Capture the cell that displays the provided text and extract its (X, Y) central coordinate. 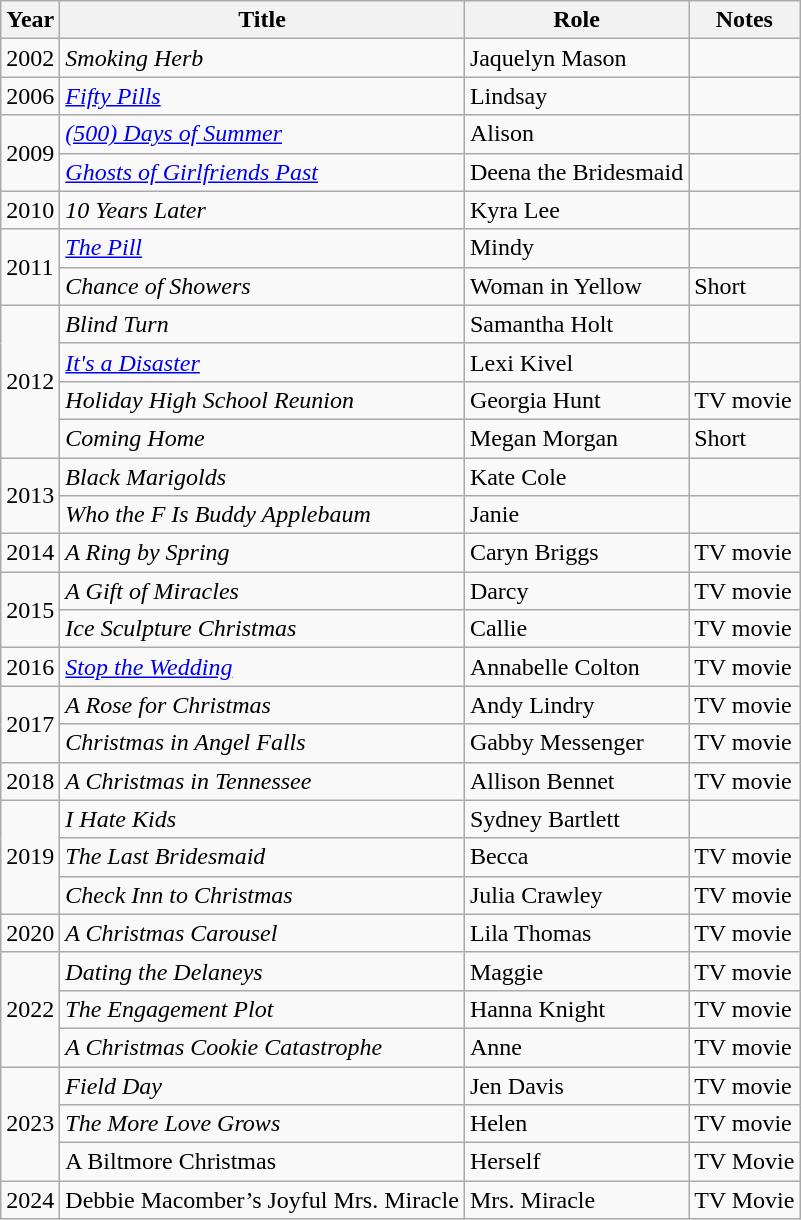
A Biltmore Christmas (262, 1162)
Anne (576, 1047)
Samantha Holt (576, 324)
A Christmas in Tennessee (262, 781)
The Engagement Plot (262, 1009)
Chance of Showers (262, 286)
Christmas in Angel Falls (262, 743)
Deena the Bridesmaid (576, 172)
Mindy (576, 248)
A Ring by Spring (262, 553)
Sydney Bartlett (576, 819)
A Rose for Christmas (262, 705)
2020 (30, 933)
Kate Cole (576, 477)
Jen Davis (576, 1085)
Holiday High School Reunion (262, 400)
Fifty Pills (262, 96)
The Pill (262, 248)
2015 (30, 610)
Callie (576, 629)
Becca (576, 857)
Black Marigolds (262, 477)
The Last Bridesmaid (262, 857)
2024 (30, 1200)
Woman in Yellow (576, 286)
Allison Bennet (576, 781)
Hanna Knight (576, 1009)
Julia Crawley (576, 895)
Field Day (262, 1085)
A Christmas Cookie Catastrophe (262, 1047)
2019 (30, 857)
2022 (30, 1009)
2016 (30, 667)
Annabelle Colton (576, 667)
Ice Sculpture Christmas (262, 629)
Notes (744, 20)
Herself (576, 1162)
Andy Lindry (576, 705)
A Gift of Miracles (262, 591)
A Christmas Carousel (262, 933)
Lexi Kivel (576, 362)
Lila Thomas (576, 933)
2011 (30, 267)
Kyra Lee (576, 210)
Smoking Herb (262, 58)
2023 (30, 1123)
Darcy (576, 591)
Georgia Hunt (576, 400)
Stop the Wedding (262, 667)
Helen (576, 1124)
Check Inn to Christmas (262, 895)
Title (262, 20)
(500) Days of Summer (262, 134)
2002 (30, 58)
Ghosts of Girlfriends Past (262, 172)
Year (30, 20)
Debbie Macomber’s Joyful Mrs. Miracle (262, 1200)
Janie (576, 515)
2014 (30, 553)
Coming Home (262, 438)
Alison (576, 134)
It's a Disaster (262, 362)
Dating the Delaneys (262, 971)
Maggie (576, 971)
2009 (30, 153)
The More Love Grows (262, 1124)
2013 (30, 496)
2017 (30, 724)
2010 (30, 210)
Megan Morgan (576, 438)
Blind Turn (262, 324)
Lindsay (576, 96)
I Hate Kids (262, 819)
2006 (30, 96)
Jaquelyn Mason (576, 58)
Role (576, 20)
10 Years Later (262, 210)
Caryn Briggs (576, 553)
2018 (30, 781)
Who the F Is Buddy Applebaum (262, 515)
2012 (30, 381)
Mrs. Miracle (576, 1200)
Gabby Messenger (576, 743)
